Output the (x, y) coordinate of the center of the cell containing the given text.  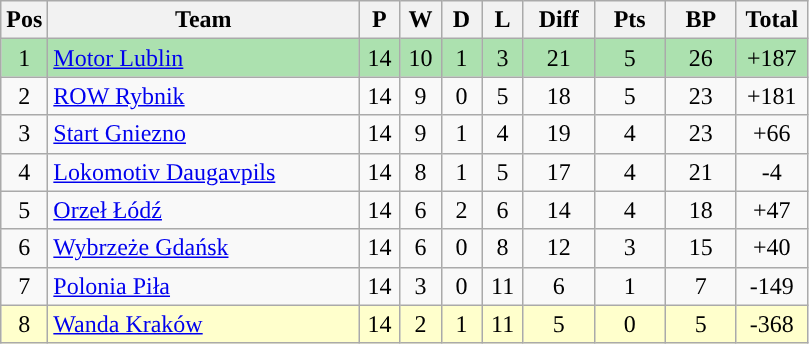
Start Gniezno (204, 134)
+47 (772, 210)
+181 (772, 96)
ROW Rybnik (204, 96)
15 (700, 248)
Wybrzeże Gdańsk (204, 248)
+40 (772, 248)
P (380, 20)
12 (558, 248)
Motor Lublin (204, 58)
Wanda Kraków (204, 324)
Diff (558, 20)
19 (558, 134)
Pts (630, 20)
W (420, 20)
-368 (772, 324)
Orzeł Łódź (204, 210)
L (502, 20)
-149 (772, 286)
BP (700, 20)
Polonia Piła (204, 286)
17 (558, 172)
Total (772, 20)
D (462, 20)
10 (420, 58)
+66 (772, 134)
Pos (24, 20)
+187 (772, 58)
Lokomotiv Daugavpils (204, 172)
-4 (772, 172)
Team (204, 20)
26 (700, 58)
